Search for the cell housing the specified text and yield its [x, y] center coordinate. 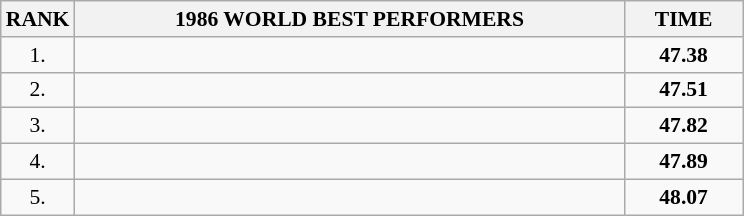
47.38 [684, 55]
5. [38, 197]
3. [38, 126]
47.51 [684, 90]
2. [38, 90]
47.82 [684, 126]
TIME [684, 19]
47.89 [684, 162]
RANK [38, 19]
1986 WORLD BEST PERFORMERS [349, 19]
4. [38, 162]
48.07 [684, 197]
1. [38, 55]
